Find where the given text appears and provide that cell's center as (X, Y) coordinate. 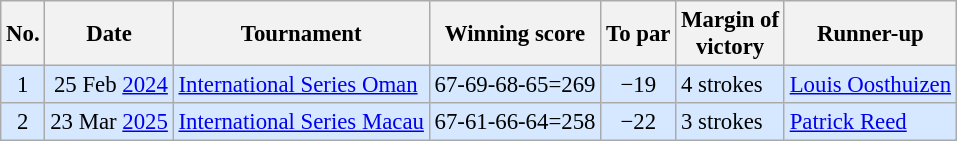
Runner-up (870, 34)
To par (638, 34)
Date (109, 34)
4 strokes (730, 85)
International Series Oman (301, 85)
67-61-66-64=258 (515, 122)
Louis Oosthuizen (870, 85)
2 (23, 122)
Margin ofvictory (730, 34)
No. (23, 34)
23 Mar 2025 (109, 122)
3 strokes (730, 122)
67-69-68-65=269 (515, 85)
−22 (638, 122)
International Series Macau (301, 122)
Tournament (301, 34)
−19 (638, 85)
Patrick Reed (870, 122)
1 (23, 85)
25 Feb 2024 (109, 85)
Winning score (515, 34)
